Find where the given text appears and provide that cell's center as [x, y] coordinate. 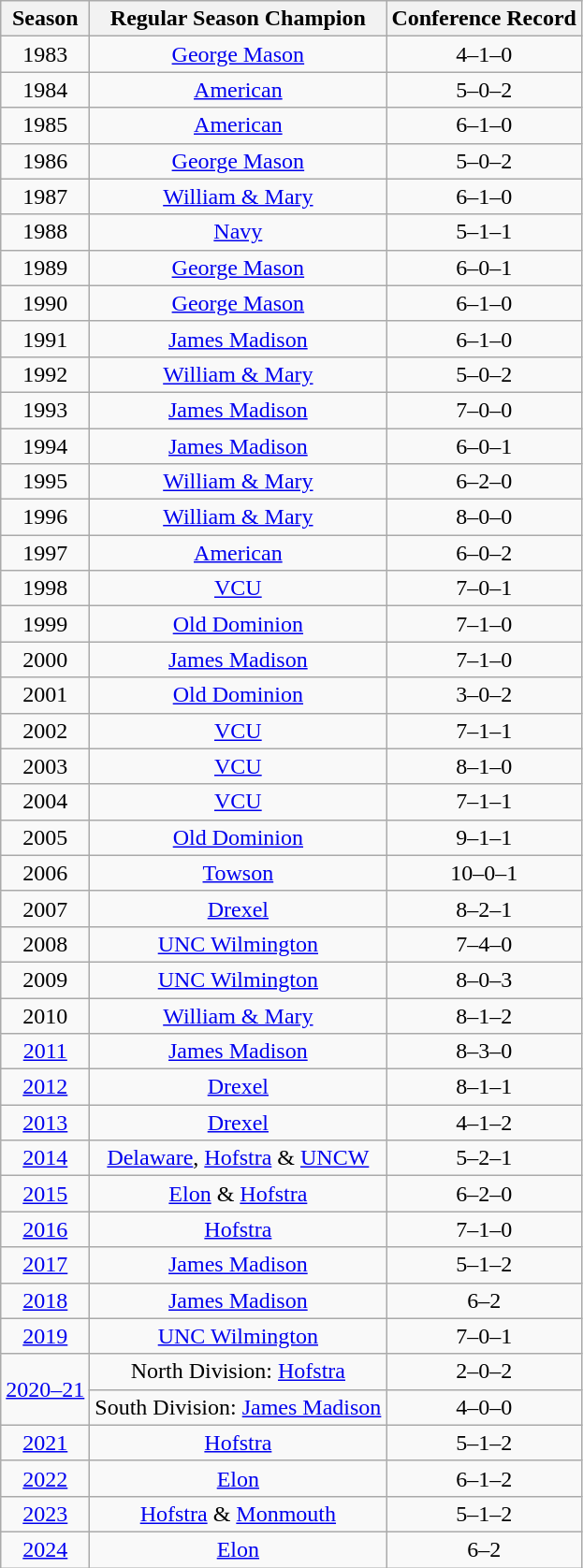
2003 [45, 766]
9–1–1 [485, 837]
1985 [45, 125]
5–2–1 [485, 1158]
South Division: James Madison [238, 1407]
2005 [45, 837]
1989 [45, 268]
2010 [45, 1015]
5–1–1 [485, 232]
1999 [45, 624]
1983 [45, 54]
2008 [45, 944]
6–1–2 [485, 1478]
2015 [45, 1194]
8–1–0 [485, 766]
2024 [45, 1549]
2022 [45, 1478]
2019 [45, 1336]
1986 [45, 161]
2013 [45, 1123]
2023 [45, 1514]
Towson [238, 873]
7–4–0 [485, 944]
Hofstra & Monmouth [238, 1514]
7–0–0 [485, 410]
2020–21 [45, 1389]
2009 [45, 980]
1990 [45, 303]
8–3–0 [485, 1052]
Navy [238, 232]
1991 [45, 339]
6–0–2 [485, 553]
2006 [45, 873]
Season [45, 19]
4–0–0 [485, 1407]
1984 [45, 90]
North Division: Hofstra [238, 1372]
1995 [45, 482]
1997 [45, 553]
4–1–2 [485, 1123]
2018 [45, 1300]
Regular Season Champion [238, 19]
4–1–0 [485, 54]
1996 [45, 517]
2007 [45, 908]
3–0–2 [485, 695]
2–0–2 [485, 1372]
Delaware, Hofstra & UNCW [238, 1158]
1992 [45, 374]
8–2–1 [485, 908]
8–0–3 [485, 980]
2014 [45, 1158]
8–0–0 [485, 517]
Elon & Hofstra [238, 1194]
1987 [45, 196]
1998 [45, 588]
2021 [45, 1443]
Conference Record [485, 19]
1988 [45, 232]
1993 [45, 410]
2011 [45, 1052]
2017 [45, 1265]
2004 [45, 802]
2002 [45, 731]
2001 [45, 695]
10–0–1 [485, 873]
2016 [45, 1229]
1994 [45, 446]
8–1–2 [485, 1015]
2012 [45, 1087]
8–1–1 [485, 1087]
2000 [45, 660]
